For the text-containing cell, return its midpoint in [X, Y] coordinate format. 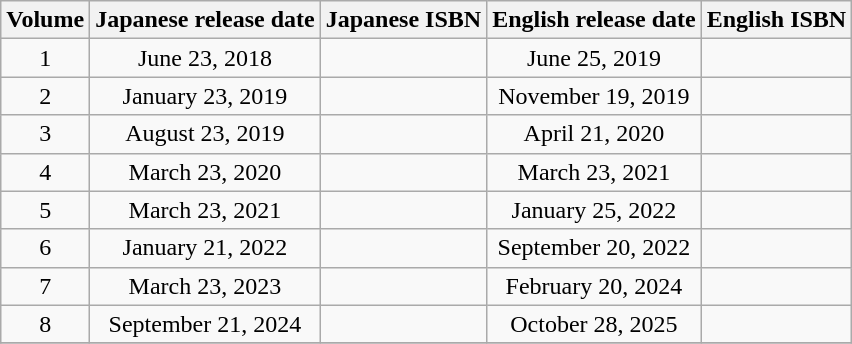
March 23, 2023 [206, 286]
January 21, 2022 [206, 248]
3 [46, 134]
February 20, 2024 [594, 286]
June 25, 2019 [594, 58]
August 23, 2019 [206, 134]
4 [46, 172]
September 20, 2022 [594, 248]
7 [46, 286]
English ISBN [776, 20]
English release date [594, 20]
Volume [46, 20]
September 21, 2024 [206, 324]
Japanese release date [206, 20]
2 [46, 96]
8 [46, 324]
January 25, 2022 [594, 210]
6 [46, 248]
March 23, 2020 [206, 172]
1 [46, 58]
January 23, 2019 [206, 96]
Japanese ISBN [403, 20]
5 [46, 210]
October 28, 2025 [594, 324]
June 23, 2018 [206, 58]
April 21, 2020 [594, 134]
November 19, 2019 [594, 96]
